Return (X, Y) of the center of cell containing provided text 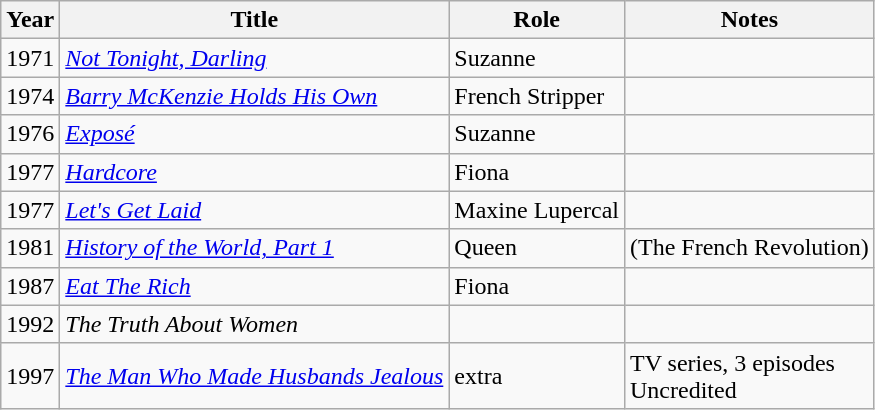
extra (537, 376)
Eat The Rich (254, 286)
1997 (30, 376)
Barry McKenzie Holds His Own (254, 96)
TV series, 3 episodesUncredited (749, 376)
1981 (30, 248)
The Man Who Made Husbands Jealous (254, 376)
1992 (30, 324)
1976 (30, 134)
Let's Get Laid (254, 210)
Year (30, 20)
Maxine Lupercal (537, 210)
Role (537, 20)
French Stripper (537, 96)
Queen (537, 248)
Title (254, 20)
The Truth About Women (254, 324)
1987 (30, 286)
1974 (30, 96)
Notes (749, 20)
Exposé (254, 134)
Hardcore (254, 172)
History of the World, Part 1 (254, 248)
(The French Revolution) (749, 248)
1971 (30, 58)
Not Tonight, Darling (254, 58)
